Pinpoint the cell where the given text exists, returning its (X, Y) midpoint coordinate. 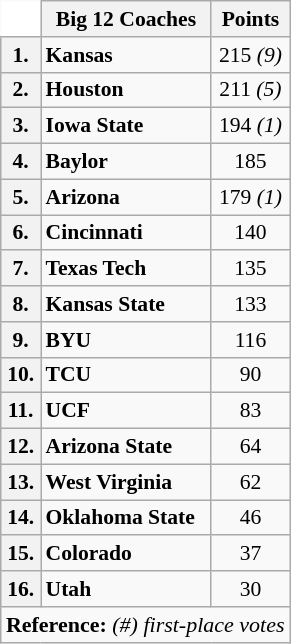
10. (21, 375)
Arizona State (126, 447)
179 (1) (250, 197)
14. (21, 518)
TCU (126, 375)
185 (250, 162)
13. (21, 482)
3. (21, 126)
2. (21, 90)
37 (250, 554)
7. (21, 269)
Iowa State (126, 126)
Reference: (#) first-place votes (146, 625)
133 (250, 304)
135 (250, 269)
BYU (126, 340)
Kansas (126, 55)
Utah (126, 589)
UCF (126, 411)
Arizona (126, 197)
Baylor (126, 162)
194 (1) (250, 126)
Points (250, 19)
5. (21, 197)
4. (21, 162)
6. (21, 233)
West Virginia (126, 482)
9. (21, 340)
Colorado (126, 554)
116 (250, 340)
Texas Tech (126, 269)
12. (21, 447)
11. (21, 411)
8. (21, 304)
211 (5) (250, 90)
83 (250, 411)
140 (250, 233)
62 (250, 482)
16. (21, 589)
215 (9) (250, 55)
46 (250, 518)
Big 12 Coaches (126, 19)
Houston (126, 90)
1. (21, 55)
90 (250, 375)
30 (250, 589)
64 (250, 447)
Kansas State (126, 304)
Oklahoma State (126, 518)
15. (21, 554)
Cincinnati (126, 233)
